Return [x, y] of the center of cell containing provided text 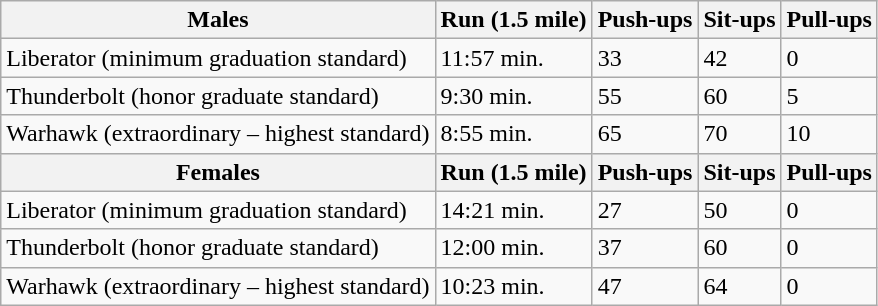
37 [645, 248]
11:57 min. [514, 58]
50 [740, 210]
70 [740, 134]
12:00 min. [514, 248]
47 [645, 286]
65 [645, 134]
8:55 min. [514, 134]
Males [218, 20]
5 [829, 96]
42 [740, 58]
33 [645, 58]
27 [645, 210]
9:30 min. [514, 96]
55 [645, 96]
10:23 min. [514, 286]
10 [829, 134]
64 [740, 286]
Females [218, 172]
14:21 min. [514, 210]
